Find where the given text appears and provide that cell's center as [x, y] coordinate. 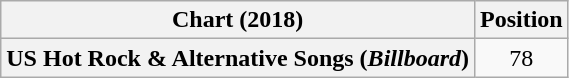
Position [521, 20]
US Hot Rock & Alternative Songs (Billboard) [238, 58]
78 [521, 58]
Chart (2018) [238, 20]
